Return [X, Y] of the center of cell containing provided text 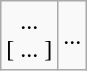
... [ ... ] [30, 36]
... [72, 36]
